Pinpoint the cell where the given text exists, returning its (x, y) midpoint coordinate. 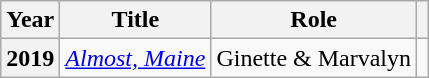
Title (136, 20)
2019 (30, 58)
Role (314, 20)
Year (30, 20)
Ginette & Marvalyn (314, 58)
Almost, Maine (136, 58)
